Output the [x, y] coordinate of the center of the cell containing the given text.  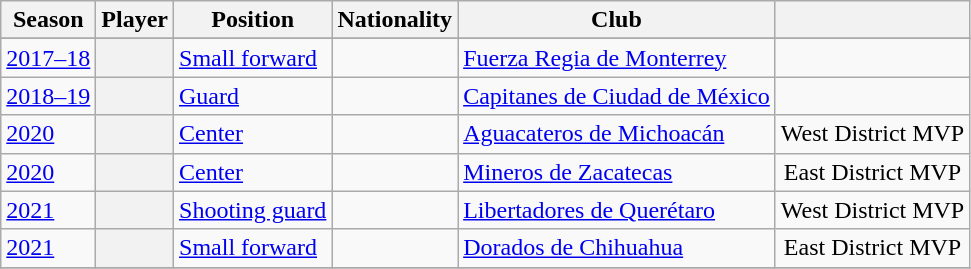
Nationality [395, 20]
Season [48, 20]
Mineros de Zacatecas [617, 172]
Libertadores de Querétaro [617, 210]
Club [617, 20]
Aguacateros de Michoacán [617, 134]
2018–19 [48, 96]
Guard [253, 96]
Dorados de Chihuahua [617, 248]
Shooting guard [253, 210]
Capitanes de Ciudad de México [617, 96]
Player [135, 20]
2017–18 [48, 58]
Position [253, 20]
Fuerza Regia de Monterrey [617, 58]
